Search for the cell housing the specified text and yield its (X, Y) center coordinate. 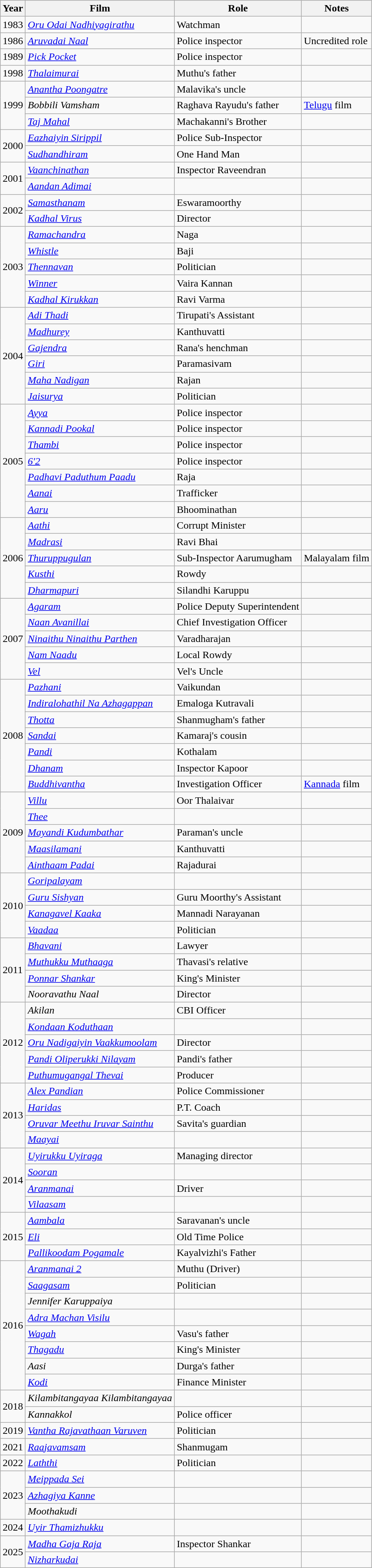
Ponnar Shankar (100, 978)
Aranmanai 2 (100, 1269)
2015 (13, 1236)
Padhavi Paduthum Paadu (100, 477)
Thambi (100, 445)
Kamaraj's cousin (238, 736)
Tirupati's Assistant (238, 315)
Eli (100, 1237)
2022 (13, 1463)
6'2 (100, 461)
Muthu's father (238, 73)
Dhanam (100, 768)
Vasu's father (238, 1334)
Role (238, 8)
Malavika's uncle (238, 89)
Pallikoodam Pogamale (100, 1253)
Rajan (238, 380)
Alex Pandian (100, 1091)
Vantha Rajavathaan Varuven (100, 1430)
Paramasivam (238, 364)
Aranmanai (100, 1188)
Mannadi Narayanan (238, 913)
Baji (238, 251)
Maasilamani (100, 849)
Managing director (238, 1156)
Kannadi Pookal (100, 428)
Thalaimurai (100, 73)
2003 (13, 267)
Pandi's father (238, 1059)
2006 (13, 558)
2009 (13, 833)
Kothalam (238, 752)
Malayalam film (337, 558)
Naga (238, 235)
2025 (13, 1552)
Film (100, 8)
Local Rowdy (238, 655)
Nooravathu Naal (100, 994)
1998 (13, 73)
Indiralohathil Na Azhagappan (100, 703)
2012 (13, 1043)
Telugu film (337, 105)
2002 (13, 211)
Bhavani (100, 946)
Jaisurya (100, 396)
Maayai (100, 1140)
2005 (13, 461)
Anantha Poongatre (100, 89)
Thagadu (100, 1350)
2019 (13, 1430)
Thee (100, 816)
Wagah (100, 1334)
Jennifer Karuppaiya (100, 1301)
Madha Gaja Raja (100, 1544)
Nam Naadu (100, 655)
Azhagiya Kanne (100, 1495)
1989 (13, 57)
Ramachandra (100, 235)
2000 (13, 146)
Adra Machan Visilu (100, 1317)
Winner (100, 283)
Kannada film (337, 784)
Corrupt Minister (238, 526)
Producer (238, 1075)
Vaadaa (100, 929)
Finance Minister (238, 1382)
Kannakkol (100, 1414)
Sandai (100, 736)
Ainthaam Padai (100, 865)
Ayya (100, 412)
Emaloga Kutravali (238, 703)
Chief Investigation Officer (238, 622)
Police Commissioner (238, 1091)
Aandan Adimai (100, 186)
Aathi (100, 526)
Kilambitangayaa Kilambitangayaa (100, 1398)
Bobbili Vamsham (100, 105)
2001 (13, 178)
Shanmugham's father (238, 720)
Old Time Police (238, 1237)
Madrasi (100, 542)
Ravi Bhai (238, 542)
Varadharajan (238, 639)
Trafficker (238, 493)
Kusthi (100, 574)
Nizharkudai (100, 1560)
Uyirukku Uyiraga (100, 1156)
Laththi (100, 1463)
Aasi (100, 1366)
Pandi Oliperukki Nilayam (100, 1059)
Raja (238, 477)
Raajavamsam (100, 1447)
Vaanchinathan (100, 170)
Watchman (238, 25)
Ninaithu Ninaithu Parthen (100, 639)
2013 (13, 1115)
Sooran (100, 1172)
Madhurey (100, 332)
Kodi (100, 1382)
Inspector Raveendran (238, 170)
Aruvadai Naal (100, 41)
Adi Thadi (100, 315)
Samasthanam (100, 203)
Maha Nadigan (100, 380)
Rana's henchman (238, 348)
Machakanni's Brother (238, 121)
Pandi (100, 752)
Durga's father (238, 1366)
2014 (13, 1180)
Aaru (100, 510)
2016 (13, 1326)
Vilaasam (100, 1204)
Oruvar Meethu Iruvar Sainthu (100, 1123)
2004 (13, 356)
2018 (13, 1406)
Gajendra (100, 348)
Naan Avanillai (100, 622)
2024 (13, 1528)
Pick Pocket (100, 57)
2021 (13, 1447)
Sub-Inspector Aarumugham (238, 558)
Uyir Thamizhukku (100, 1528)
Aambala (100, 1220)
2008 (13, 735)
Savita's guardian (238, 1123)
Aanai (100, 493)
Guru Sishyan (100, 897)
Saagasam (100, 1285)
Shanmugam (238, 1447)
2010 (13, 905)
One Hand Man (238, 154)
Police officer (238, 1414)
CBI Officer (238, 1011)
1983 (13, 25)
Sudhandhiram (100, 154)
Inspector Kapoor (238, 768)
Muthukku Muthaaga (100, 962)
Goripalayam (100, 881)
Kadhal Virus (100, 219)
Thennavan (100, 267)
2023 (13, 1495)
Silandhi Karuppu (238, 590)
Vel (100, 671)
P.T. Coach (238, 1107)
Agaram (100, 606)
Vaikundan (238, 687)
2011 (13, 970)
Puthumugangal Thevai (100, 1075)
Oru Nadigaiyin Vaakkumoolam (100, 1043)
Saravanan's uncle (238, 1220)
Inspector Shankar (238, 1544)
Year (13, 8)
Muthu (Driver) (238, 1269)
Vaira Kannan (238, 283)
Notes (337, 8)
Taj Mahal (100, 121)
Guru Moorthy's Assistant (238, 897)
Dharmapuri (100, 590)
Thavasi's relative (238, 962)
Driver (238, 1188)
Oor Thalaivar (238, 800)
Paraman's uncle (238, 833)
Villu (100, 800)
Vel's Uncle (238, 671)
Lawyer (238, 946)
Kondaan Koduthaan (100, 1027)
Giri (100, 364)
Kadhal Kirukkan (100, 299)
Eswaramoorthy (238, 203)
Mayandi Kudumbathar (100, 833)
Uncredited role (337, 41)
Thotta (100, 720)
Moothakudi (100, 1512)
Haridas (100, 1107)
Buddhivantha (100, 784)
Police Sub-Inspector (238, 138)
Ravi Varma (238, 299)
Eazhaiyin Sirippil (100, 138)
Raghava Rayudu's father (238, 105)
Oru Odai Nadhiyagirathu (100, 25)
Whistle (100, 251)
Pazhani (100, 687)
Kanagavel Kaaka (100, 913)
Thuruppugulan (100, 558)
Meippada Sei (100, 1479)
Bhoominathan (238, 510)
1999 (13, 105)
2007 (13, 639)
Investigation Officer (238, 784)
1986 (13, 41)
Akilan (100, 1011)
Police Deputy Superintendent (238, 606)
Rowdy (238, 574)
Rajadurai (238, 865)
Kayalvizhi's Father (238, 1253)
